Pinpoint the cell where the given text exists, returning its (X, Y) midpoint coordinate. 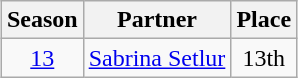
Place (264, 20)
Partner (157, 20)
13 (42, 58)
Sabrina Setlur (157, 58)
13th (264, 58)
Season (42, 20)
